Identify which cell holds the provided text, then report its (X, Y) central coordinate. 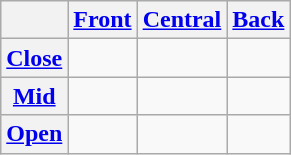
Mid (34, 96)
Central (182, 20)
Close (34, 58)
Open (34, 134)
Back (258, 20)
Front (102, 20)
